For the text-containing cell, return its midpoint in [x, y] coordinate format. 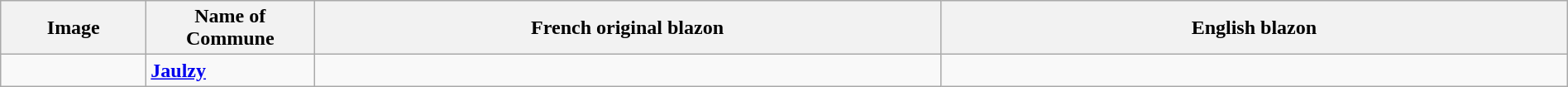
Jaulzy [230, 70]
English blazon [1254, 28]
Name of Commune [230, 28]
French original blazon [628, 28]
Image [74, 28]
